Extract the [X, Y] coordinate from the center of the cell holding the provided text.  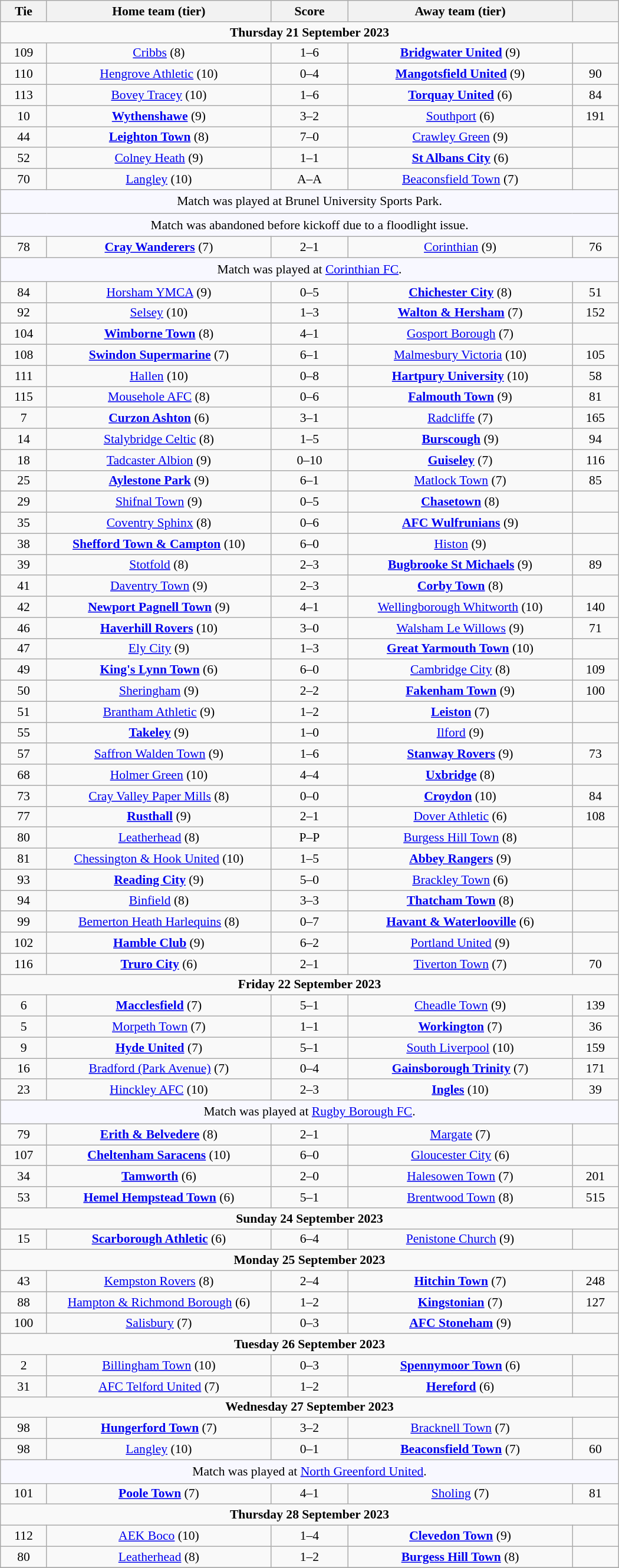
Monday 25 September 2023 [309, 1260]
Hitchin Town (7) [460, 1282]
Radcliffe (7) [460, 418]
Kempston Rovers (8) [159, 1282]
Newport Pagnell Town (9) [159, 607]
Billingham Town (10) [159, 1365]
38 [24, 544]
Sunday 24 September 2023 [309, 1219]
Salisbury (7) [159, 1323]
58 [595, 376]
Cheadle Town (9) [460, 1006]
50 [24, 691]
St Albans City (6) [460, 159]
Brentwood Town (8) [460, 1197]
0–10 [309, 460]
Great Yarmouth Town (10) [460, 649]
AFC Wulfrunians (9) [460, 523]
Ely City (9) [159, 649]
7 [24, 418]
Match was played at North Greenford United. [309, 1471]
AFC Telford United (7) [159, 1387]
Abbey Rangers (9) [460, 859]
Margate (7) [460, 1134]
3–1 [309, 418]
9 [24, 1048]
Chessington & Hook United (10) [159, 859]
52 [24, 159]
Sholing (7) [460, 1494]
Stalybridge Celtic (8) [159, 439]
Colney Heath (9) [159, 159]
68 [24, 775]
AFC Stoneham (9) [460, 1323]
Cambridge City (8) [460, 670]
Clevedon Town (9) [460, 1536]
Ingles (10) [460, 1090]
Thursday 28 September 2023 [309, 1515]
0–8 [309, 376]
14 [24, 439]
Hereford (6) [460, 1387]
Walton & Hersham (7) [460, 313]
55 [24, 733]
60 [595, 1450]
Rusthall (9) [159, 817]
Takeley (9) [159, 733]
Hallen (10) [159, 376]
Hyde United (7) [159, 1048]
18 [24, 460]
Portland United (9) [460, 943]
Corby Town (8) [460, 586]
49 [24, 670]
Gainsborough Trinity (7) [460, 1069]
2–2 [309, 691]
Falmouth Town (9) [460, 397]
Match was abandoned before kickoff due to a floodlight issue. [309, 225]
3–3 [309, 901]
46 [24, 628]
Match was played at Brunel University Sports Park. [309, 202]
Wednesday 27 September 2023 [309, 1407]
Mousehole AFC (8) [159, 397]
111 [24, 376]
Shifnal Town (9) [159, 502]
Dover Athletic (6) [460, 817]
104 [24, 334]
6 [24, 1006]
10 [24, 116]
4–4 [309, 775]
139 [595, 1006]
Cheltenham Saracens (10) [159, 1156]
Burscough (9) [460, 439]
112 [24, 1536]
2–0 [309, 1177]
76 [595, 247]
165 [595, 418]
16 [24, 1069]
25 [24, 481]
Gosport Borough (7) [460, 334]
152 [595, 313]
115 [24, 397]
Daventry Town (9) [159, 586]
Bugbrooke St Michaels (9) [460, 565]
77 [24, 817]
79 [24, 1134]
85 [595, 481]
Wimborne Town (8) [159, 334]
Thatcham Town (8) [460, 901]
Chasetown (8) [460, 502]
0–0 [309, 796]
90 [595, 74]
201 [595, 1177]
Cray Valley Paper Mills (8) [159, 796]
Away team (tier) [460, 11]
Tadcaster Albion (9) [159, 460]
Hampton & Richmond Borough (6) [159, 1302]
78 [24, 247]
Ilford (9) [460, 733]
Curzon Ashton (6) [159, 418]
Leiston (7) [460, 712]
Horsham YMCA (9) [159, 292]
42 [24, 607]
Fakenham Town (9) [460, 691]
127 [595, 1302]
0–1 [309, 1450]
P–P [309, 838]
34 [24, 1177]
Home team (tier) [159, 11]
Swindon Supermarine (7) [159, 355]
Holmer Green (10) [159, 775]
Cribbs (8) [159, 53]
AEK Boco (10) [159, 1536]
93 [24, 880]
Wellingborough Whitworth (10) [460, 607]
Saffron Walden Town (9) [159, 754]
Brackley Town (6) [460, 880]
Southport (6) [460, 116]
Tiverton Town (7) [460, 964]
Corinthian (9) [460, 247]
88 [24, 1302]
Penistone Church (9) [460, 1239]
Hungerford Town (7) [159, 1428]
57 [24, 754]
Walsham Le Willows (9) [460, 628]
105 [595, 355]
7–0 [309, 137]
Stanway Rovers (9) [460, 754]
Morpeth Town (7) [159, 1027]
Match was played at Corinthian FC. [309, 270]
Havant & Waterlooville (6) [460, 922]
Erith & Belvedere (8) [159, 1134]
Reading City (9) [159, 880]
Coventry Sphinx (8) [159, 523]
Workington (7) [460, 1027]
Bracknell Town (7) [460, 1428]
113 [24, 95]
Wythenshawe (9) [159, 116]
A–A [309, 179]
Friday 22 September 2023 [309, 985]
99 [24, 922]
Chichester City (8) [460, 292]
Guiseley (7) [460, 460]
110 [24, 74]
36 [595, 1027]
71 [595, 628]
15 [24, 1239]
Sheringham (9) [159, 691]
Malmesbury Victoria (10) [460, 355]
Crawley Green (9) [460, 137]
44 [24, 137]
41 [24, 586]
Haverhill Rovers (10) [159, 628]
Tamworth (6) [159, 1177]
Scarborough Athletic (6) [159, 1239]
Bovey Tracey (10) [159, 95]
Hemel Hempstead Town (6) [159, 1197]
Hamble Club (9) [159, 943]
101 [24, 1494]
Poole Town (7) [159, 1494]
171 [595, 1069]
Matlock Town (7) [460, 481]
Truro City (6) [159, 964]
53 [24, 1197]
2 [24, 1365]
Leighton Town (8) [159, 137]
Selsey (10) [159, 313]
Bridgwater United (9) [460, 53]
6–4 [309, 1239]
Stotfold (8) [159, 565]
South Liverpool (10) [460, 1048]
92 [24, 313]
Tie [24, 11]
Bemerton Heath Harlequins (8) [159, 922]
35 [24, 523]
515 [595, 1197]
1–0 [309, 733]
Halesowen Town (7) [460, 1177]
Gloucester City (6) [460, 1156]
Tuesday 26 September 2023 [309, 1345]
248 [595, 1282]
107 [24, 1156]
89 [595, 565]
Match was played at Rugby Borough FC. [309, 1112]
5–0 [309, 880]
Cray Wanderers (7) [159, 247]
159 [595, 1048]
Histon (9) [460, 544]
Hinckley AFC (10) [159, 1090]
Aylestone Park (9) [159, 481]
1–4 [309, 1536]
King's Lynn Town (6) [159, 670]
Hengrove Athletic (10) [159, 74]
Binfield (8) [159, 901]
Croydon (10) [460, 796]
Brantham Athletic (9) [159, 712]
Kingstonian (7) [460, 1302]
Macclesfield (7) [159, 1006]
43 [24, 1282]
Uxbridge (8) [460, 775]
Shefford Town & Campton (10) [159, 544]
5 [24, 1027]
102 [24, 943]
Mangotsfield United (9) [460, 74]
0–7 [309, 922]
6–2 [309, 943]
Score [309, 11]
2–4 [309, 1282]
Torquay United (6) [460, 95]
31 [24, 1387]
29 [24, 502]
Bradford (Park Avenue) (7) [159, 1069]
Hartpury University (10) [460, 376]
Thursday 21 September 2023 [309, 32]
Spennymoor Town (6) [460, 1365]
140 [595, 607]
23 [24, 1090]
3–0 [309, 628]
47 [24, 649]
191 [595, 116]
